Find where the given text appears and provide that cell's center as [x, y] coordinate. 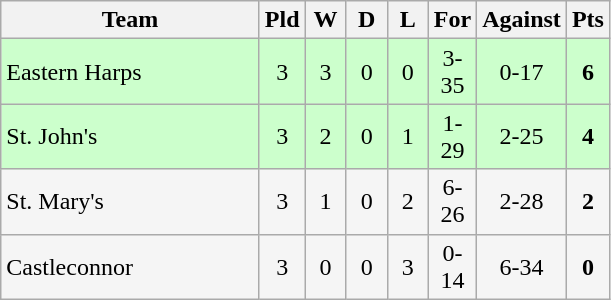
Team [130, 20]
4 [588, 136]
L [408, 20]
0-14 [452, 266]
6 [588, 72]
Pts [588, 20]
2-25 [522, 136]
3-35 [452, 72]
Against [522, 20]
6-34 [522, 266]
1-29 [452, 136]
D [366, 20]
Eastern Harps [130, 72]
0-17 [522, 72]
6-26 [452, 202]
For [452, 20]
Castleconnor [130, 266]
2-28 [522, 202]
Pld [282, 20]
St. Mary's [130, 202]
St. John's [130, 136]
W [326, 20]
